Capture the cell that displays the provided text and extract its [X, Y] central coordinate. 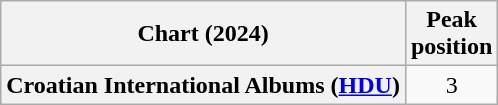
Croatian International Albums (HDU) [204, 85]
Chart (2024) [204, 34]
Peakposition [451, 34]
3 [451, 85]
